For the text-containing cell, return its midpoint in [X, Y] coordinate format. 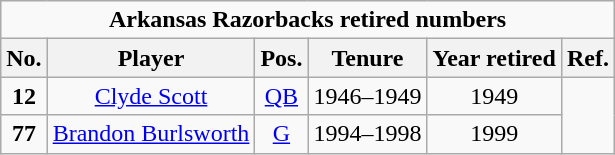
Brandon Burlsworth [151, 134]
1994–1998 [368, 134]
1946–1949 [368, 96]
1999 [494, 134]
Ref. [588, 58]
1949 [494, 96]
Player [151, 58]
No. [24, 58]
Tenure [368, 58]
77 [24, 134]
Clyde Scott [151, 96]
QB [282, 96]
G [282, 134]
Arkansas Razorbacks retired numbers [308, 20]
Pos. [282, 58]
Year retired [494, 58]
12 [24, 96]
